Provide the (X, Y) coordinate of the cell's center where the given text is located.  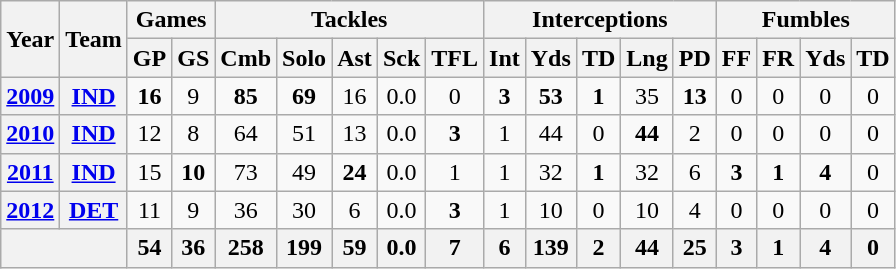
Tackles (350, 20)
53 (550, 96)
49 (304, 172)
25 (694, 248)
35 (647, 96)
TFL (455, 58)
Cmb (246, 58)
139 (550, 248)
2011 (30, 172)
GS (194, 58)
51 (304, 134)
73 (246, 172)
Solo (304, 58)
Int (505, 58)
258 (246, 248)
2010 (30, 134)
15 (149, 172)
24 (355, 172)
Games (170, 20)
199 (304, 248)
Year (30, 39)
12 (149, 134)
Fumbles (806, 20)
FR (778, 58)
Interceptions (600, 20)
64 (246, 134)
7 (455, 248)
54 (149, 248)
69 (304, 96)
30 (304, 210)
Sck (401, 58)
8 (194, 134)
59 (355, 248)
DET (94, 210)
Ast (355, 58)
PD (694, 58)
Lng (647, 58)
GP (149, 58)
2009 (30, 96)
FF (736, 58)
11 (149, 210)
2012 (30, 210)
Team (94, 39)
85 (246, 96)
